Extract the [X, Y] coordinate from the center of the cell holding the provided text.  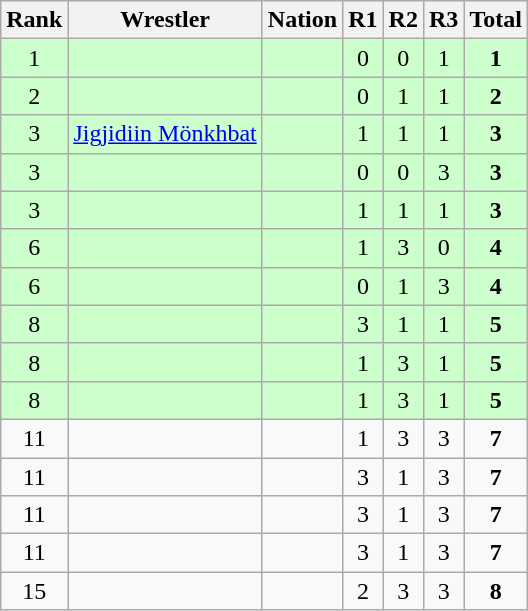
Rank [34, 20]
Total [496, 20]
Nation [302, 20]
R2 [403, 20]
R3 [443, 20]
15 [34, 591]
R1 [363, 20]
Wrestler [165, 20]
Jigjidiin Mönkhbat [165, 134]
